Capture the cell that displays the provided text and extract its (X, Y) central coordinate. 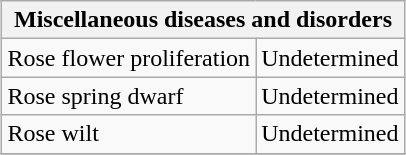
Rose spring dwarf (129, 96)
Miscellaneous diseases and disorders (203, 20)
Rose flower proliferation (129, 58)
Rose wilt (129, 134)
